Scan for the cell matching the given text and deliver its [x, y] coordinate at center. 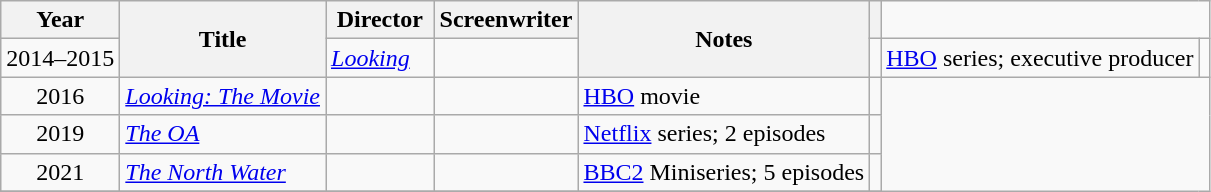
2014–2015 [60, 58]
2021 [60, 172]
Year [60, 20]
HBO series; executive producer [1040, 58]
HBO movie [724, 96]
BBC2 Miniseries; 5 episodes [724, 172]
2016 [60, 96]
Netflix series; 2 episodes [724, 134]
The OA [223, 134]
Notes [724, 39]
Looking: The Movie [223, 96]
Title [223, 39]
2019 [60, 134]
Director [380, 20]
Looking [380, 58]
The North Water [223, 172]
Screenwriter [506, 20]
